From the cell containing the given text, extract its center point as [X, Y] coordinate. 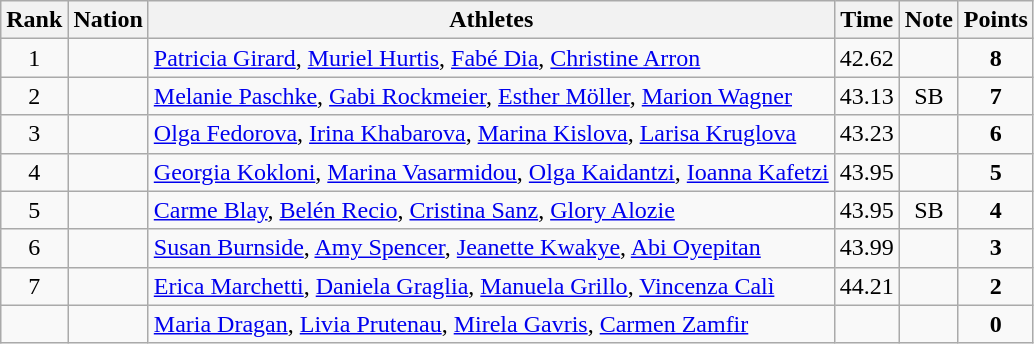
1 [34, 58]
42.62 [866, 58]
Time [866, 20]
Susan Burnside, Amy Spencer, Jeanette Kwakye, Abi Oyepitan [491, 248]
Maria Dragan, Livia Prutenau, Mirela Gavris, Carmen Zamfir [491, 324]
43.13 [866, 96]
8 [996, 58]
Athletes [491, 20]
Olga Fedorova, Irina Khabarova, Marina Kislova, Larisa Kruglova [491, 134]
Georgia Kokloni, Marina Vasarmidou, Olga Kaidantzi, Ioanna Kafetzi [491, 172]
0 [996, 324]
Erica Marchetti, Daniela Graglia, Manuela Grillo, Vincenza Calì [491, 286]
Rank [34, 20]
Patricia Girard, Muriel Hurtis, Fabé Dia, Christine Arron [491, 58]
Carme Blay, Belén Recio, Cristina Sanz, Glory Alozie [491, 210]
43.99 [866, 248]
43.23 [866, 134]
Note [928, 20]
Melanie Paschke, Gabi Rockmeier, Esther Möller, Marion Wagner [491, 96]
Nation [108, 20]
44.21 [866, 286]
Points [996, 20]
